Return the (x, y) coordinate for the center point of the cell that contains the specified text.  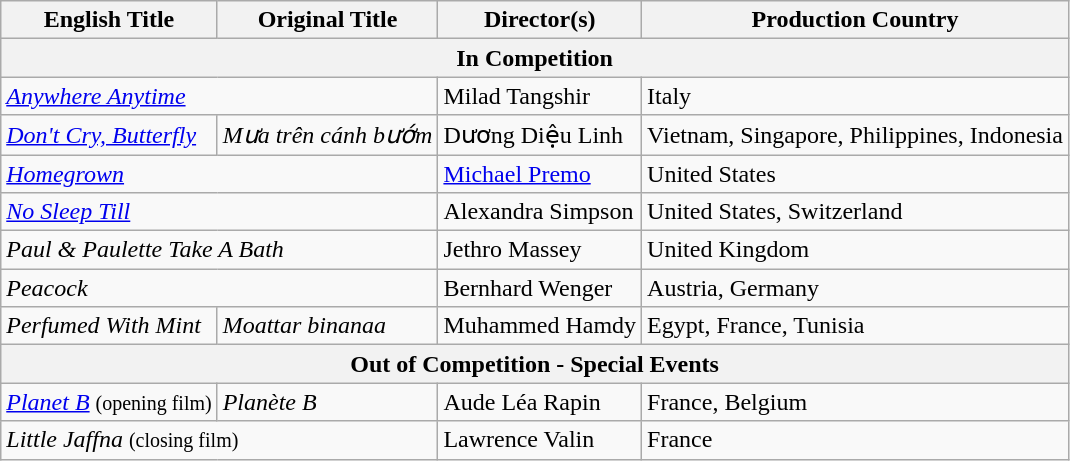
Little Jaffna (closing film) (220, 440)
Anywhere Anytime (220, 96)
In Competition (535, 58)
United Kingdom (856, 250)
Planète B (328, 402)
Austria, Germany (856, 288)
Out of Competition - Special Events (535, 364)
Director(s) (540, 20)
Egypt, France, Tunisia (856, 326)
United States, Switzerland (856, 212)
France, Belgium (856, 402)
Alexandra Simpson (540, 212)
Production Country (856, 20)
Moattar binanaa (328, 326)
Dương Diệu Linh (540, 135)
Original Title (328, 20)
Michael Premo (540, 173)
Italy (856, 96)
Planet B (opening film) (109, 402)
Vietnam, Singapore, Philippines, Indonesia (856, 135)
Lawrence Valin (540, 440)
Milad Tangshir (540, 96)
English Title (109, 20)
Don't Cry, Butterfly (109, 135)
Bernhard Wenger (540, 288)
Aude Léa Rapin (540, 402)
Perfumed With Mint (109, 326)
Homegrown (220, 173)
Paul & Paulette Take A Bath (220, 250)
Muhammed Hamdy (540, 326)
United States (856, 173)
France (856, 440)
Jethro Massey (540, 250)
Mưa trên cánh bướm (328, 135)
No Sleep Till (220, 212)
Peacock (220, 288)
